Find where the given text appears and provide that cell's center as (x, y) coordinate. 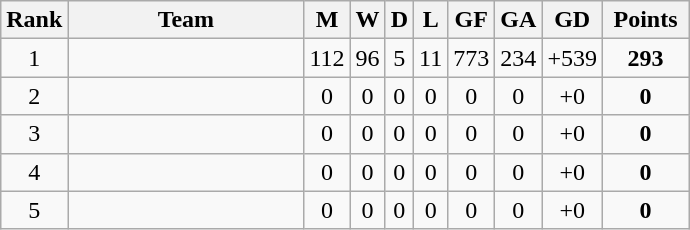
M (327, 20)
112 (327, 58)
11 (431, 58)
96 (368, 58)
Team (186, 20)
W (368, 20)
4 (34, 172)
+539 (572, 58)
GD (572, 20)
GF (472, 20)
GA (518, 20)
293 (645, 58)
1 (34, 58)
Rank (34, 20)
L (431, 20)
D (399, 20)
773 (472, 58)
3 (34, 134)
234 (518, 58)
2 (34, 96)
Points (645, 20)
